Return [X, Y] of the center of cell containing provided text 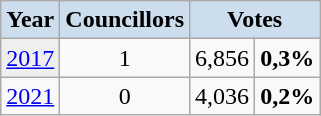
1 [125, 58]
Votes [255, 20]
2017 [30, 58]
0,3% [288, 58]
Councillors [125, 20]
Year [30, 20]
6,856 [222, 58]
4,036 [222, 96]
0 [125, 96]
2021 [30, 96]
0,2% [288, 96]
